From the cell containing the given text, extract its center point as [x, y] coordinate. 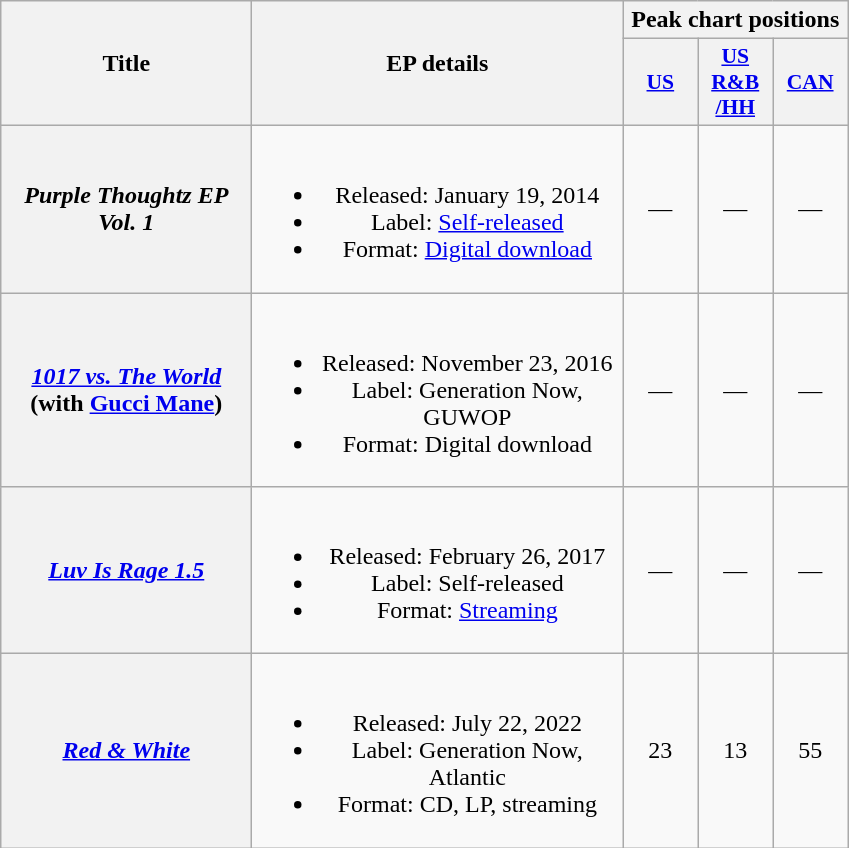
US [660, 82]
EP details [438, 64]
23 [660, 751]
Released: February 26, 2017Label: Self-releasedFormat: Streaming [438, 570]
Purple Thoughtz EP Vol. 1 [126, 208]
Released: January 19, 2014Label: Self-releasedFormat: Digital download [438, 208]
CAN [810, 82]
Luv Is Rage 1.5 [126, 570]
USR&B/HH [736, 82]
55 [810, 751]
13 [736, 751]
Title [126, 64]
Peak chart positions [736, 20]
Released: July 22, 2022Label: Generation Now, AtlanticFormat: CD, LP, streaming [438, 751]
Released: November 23, 2016Label: Generation Now, GUWOPFormat: Digital download [438, 389]
1017 vs. The World(with Gucci Mane) [126, 389]
Red & White [126, 751]
